For the text-containing cell, return its midpoint in [X, Y] coordinate format. 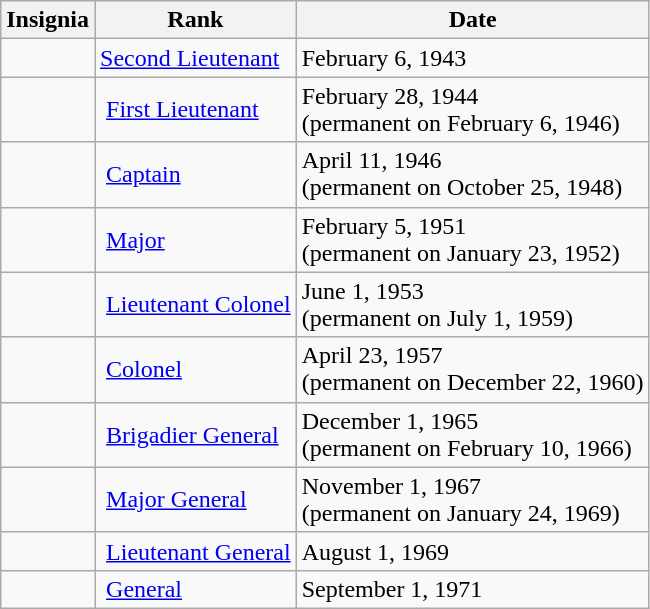
February 28, 1944(permanent on February 6, 1946) [472, 110]
April 11, 1946(permanent on October 25, 1948) [472, 174]
December 1, 1965(permanent on February 10, 1966) [472, 434]
February 6, 1943 [472, 58]
June 1, 1953(permanent on July 1, 1959) [472, 304]
Brigadier General [196, 434]
Colonel [196, 370]
April 23, 1957(permanent on December 22, 1960) [472, 370]
February 5, 1951(permanent on January 23, 1952) [472, 240]
Second Lieutenant [196, 58]
Date [472, 20]
September 1, 1971 [472, 589]
November 1, 1967(permanent on January 24, 1969) [472, 500]
Lieutenant General [196, 551]
Major General [196, 500]
August 1, 1969 [472, 551]
General [196, 589]
First Lieutenant [196, 110]
Major [196, 240]
Rank [196, 20]
Captain [196, 174]
Insignia [48, 20]
Lieutenant Colonel [196, 304]
